Search for the cell housing the specified text and yield its (X, Y) center coordinate. 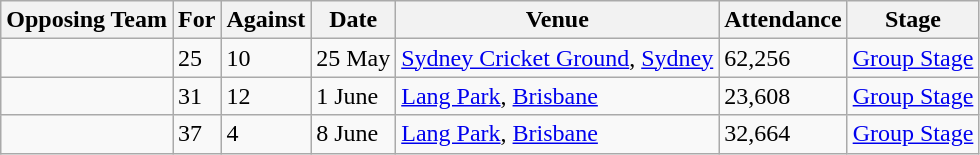
37 (197, 134)
1 June (354, 96)
31 (197, 96)
62,256 (783, 58)
25 May (354, 58)
Venue (558, 20)
12 (266, 96)
10 (266, 58)
25 (197, 58)
32,664 (783, 134)
Date (354, 20)
23,608 (783, 96)
For (197, 20)
Stage (913, 20)
Opposing Team (87, 20)
8 June (354, 134)
Attendance (783, 20)
4 (266, 134)
Against (266, 20)
Sydney Cricket Ground, Sydney (558, 58)
